For the text-containing cell, return its midpoint in [x, y] coordinate format. 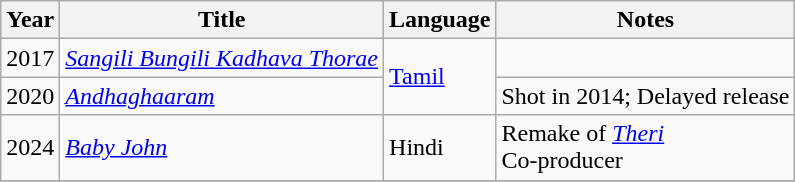
2020 [30, 96]
Year [30, 20]
2017 [30, 58]
Baby John [222, 148]
Remake of TheriCo-producer [646, 148]
Tamil [440, 77]
Title [222, 20]
Notes [646, 20]
Language [440, 20]
2024 [30, 148]
Andhaghaaram [222, 96]
Hindi [440, 148]
Sangili Bungili Kadhava Thorae [222, 58]
Shot in 2014; Delayed release [646, 96]
